Scan for the cell matching the given text and deliver its (X, Y) coordinate at center. 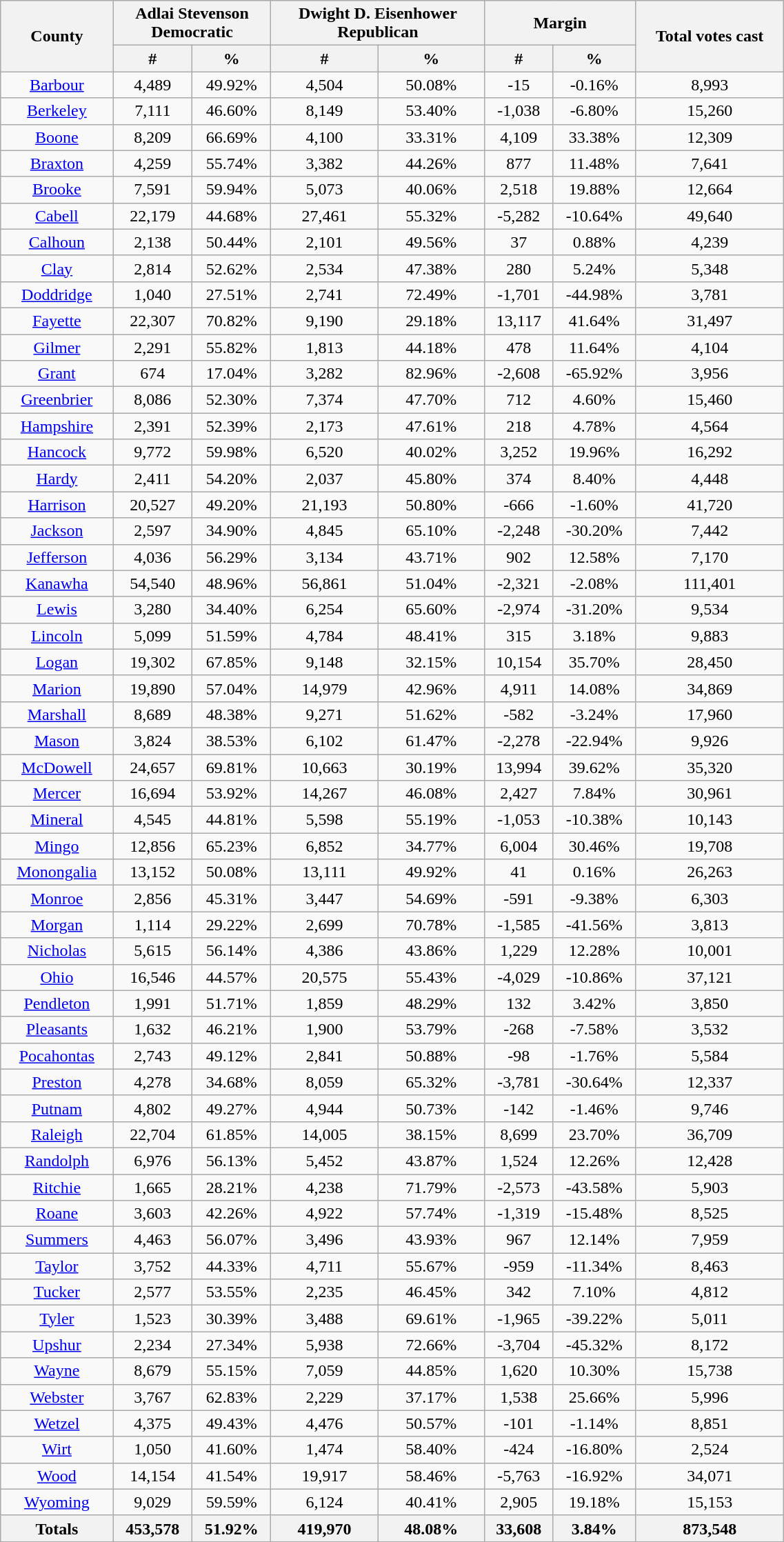
4,259 (152, 163)
3,532 (709, 1030)
1,050 (152, 1450)
19.18% (594, 1502)
-30.20% (594, 531)
55.15% (232, 1371)
-1.76% (594, 1056)
10.30% (594, 1371)
11.64% (594, 347)
3,813 (709, 925)
41.60% (232, 1450)
Putnam (57, 1108)
50.80% (432, 505)
1,620 (519, 1371)
30.46% (594, 846)
902 (519, 557)
4,564 (709, 426)
49.56% (432, 242)
12,428 (709, 1161)
51.04% (432, 583)
Hardy (57, 479)
2,814 (152, 268)
12,337 (709, 1082)
7,374 (324, 400)
2,234 (152, 1345)
44.81% (232, 820)
3,382 (324, 163)
-16.92% (594, 1476)
13,111 (324, 872)
8,209 (152, 137)
1,813 (324, 347)
Pocahontas (57, 1056)
-41.56% (594, 925)
-1.60% (594, 505)
16,292 (709, 452)
877 (519, 163)
66.69% (232, 137)
2,101 (324, 242)
4,100 (324, 137)
-43.58% (594, 1187)
132 (519, 1003)
7,442 (709, 531)
55.82% (232, 347)
2,427 (519, 794)
15,260 (709, 111)
Tucker (57, 1292)
1,538 (519, 1397)
16,546 (152, 977)
61.85% (232, 1134)
53.40% (432, 111)
5.24% (594, 268)
5,615 (152, 951)
20,527 (152, 505)
52.39% (232, 426)
2,841 (324, 1056)
Grant (57, 374)
-98 (519, 1056)
49,640 (709, 216)
-3,781 (519, 1082)
42.96% (432, 688)
34.90% (232, 531)
40.41% (432, 1502)
Kanawha (57, 583)
Mineral (57, 820)
12,856 (152, 846)
28.21% (232, 1187)
2,743 (152, 1056)
-591 (519, 899)
3,488 (324, 1319)
-1,319 (519, 1214)
0.16% (594, 872)
6,303 (709, 899)
Upshur (57, 1345)
14.08% (594, 688)
-1,965 (519, 1319)
2,856 (152, 899)
44.85% (432, 1371)
50.73% (432, 1108)
Wayne (57, 1371)
-44.98% (594, 294)
14,005 (324, 1134)
65.23% (232, 846)
3,850 (709, 1003)
6,124 (324, 1502)
4,944 (324, 1108)
5,073 (324, 190)
6,852 (324, 846)
67.85% (232, 662)
3,134 (324, 557)
1,900 (324, 1030)
4,463 (152, 1240)
7.84% (594, 794)
Barbour (57, 85)
65.32% (432, 1082)
Totals (57, 1528)
56.29% (232, 557)
51.92% (232, 1528)
-5,282 (519, 216)
48.08% (432, 1528)
3,252 (519, 452)
3.84% (594, 1528)
4,845 (324, 531)
72.49% (432, 294)
41.54% (232, 1476)
3,447 (324, 899)
22,307 (152, 321)
-1.46% (594, 1108)
Fayette (57, 321)
38.53% (232, 741)
4,911 (519, 688)
14,979 (324, 688)
2,138 (152, 242)
McDowell (57, 768)
-268 (519, 1030)
4.60% (594, 400)
49.27% (232, 1108)
48.38% (232, 714)
4,239 (709, 242)
59.59% (232, 1502)
7,641 (709, 163)
5,903 (709, 1187)
33,608 (519, 1528)
-16.80% (594, 1450)
50.44% (232, 242)
52.30% (232, 400)
-959 (519, 1266)
2,391 (152, 426)
5,011 (709, 1319)
27,461 (324, 216)
3,956 (709, 374)
8,699 (519, 1134)
-2.08% (594, 583)
Jefferson (57, 557)
30,961 (709, 794)
58.40% (432, 1450)
19.88% (594, 190)
-1,585 (519, 925)
Logan (57, 662)
37 (519, 242)
-7.58% (594, 1030)
2,411 (152, 479)
9,772 (152, 452)
17,960 (709, 714)
71.79% (432, 1187)
2,173 (324, 426)
39.62% (594, 768)
44.26% (432, 163)
9,029 (152, 1502)
51.71% (232, 1003)
13,117 (519, 321)
-31.20% (594, 610)
50.57% (432, 1423)
31,497 (709, 321)
7,591 (152, 190)
48.96% (232, 583)
2,037 (324, 479)
61.47% (432, 741)
Lewis (57, 610)
-1,038 (519, 111)
6,520 (324, 452)
72.66% (432, 1345)
967 (519, 1240)
-4,029 (519, 977)
43.87% (432, 1161)
35.70% (594, 662)
29.18% (432, 321)
1,632 (152, 1030)
3,603 (152, 1214)
26,263 (709, 872)
1,524 (519, 1161)
7,170 (709, 557)
3,280 (152, 610)
Berkeley (57, 111)
-424 (519, 1450)
6,976 (152, 1161)
10,143 (709, 820)
10,001 (709, 951)
2,699 (324, 925)
46.08% (432, 794)
1,991 (152, 1003)
4,545 (152, 820)
315 (519, 636)
49.20% (232, 505)
44.33% (232, 1266)
34.77% (432, 846)
-2,974 (519, 610)
478 (519, 347)
28,450 (709, 662)
Brooke (57, 190)
45.31% (232, 899)
12.28% (594, 951)
-2,573 (519, 1187)
Total votes cast (709, 36)
Morgan (57, 925)
43.71% (432, 557)
-582 (519, 714)
45.80% (432, 479)
4,386 (324, 951)
Wood (57, 1476)
59.98% (232, 452)
Summers (57, 1240)
10,154 (519, 662)
12,309 (709, 137)
3,767 (152, 1397)
43.93% (432, 1240)
15,460 (709, 400)
Margin (560, 23)
-6.80% (594, 111)
218 (519, 426)
55.67% (432, 1266)
9,926 (709, 741)
42.26% (232, 1214)
44.18% (432, 347)
82.96% (432, 374)
-2,608 (519, 374)
51.59% (232, 636)
52.62% (232, 268)
Roane (57, 1214)
6,254 (324, 610)
Harrison (57, 505)
46.45% (432, 1292)
56.14% (232, 951)
48.41% (432, 636)
4,504 (324, 85)
46.60% (232, 111)
Mercer (57, 794)
Jackson (57, 531)
-15 (519, 85)
-2,248 (519, 531)
19,302 (152, 662)
19,917 (324, 1476)
5,452 (324, 1161)
34,869 (709, 688)
65.60% (432, 610)
30.39% (232, 1319)
453,578 (152, 1528)
-22.94% (594, 741)
12,664 (709, 190)
8,172 (709, 1345)
Pleasants (57, 1030)
Nicholas (57, 951)
-5,763 (519, 1476)
Randolph (57, 1161)
27.34% (232, 1345)
Calhoun (57, 242)
69.61% (432, 1319)
1,523 (152, 1319)
419,970 (324, 1528)
57.04% (232, 688)
-9.38% (594, 899)
3,781 (709, 294)
Boone (57, 137)
10,663 (324, 768)
1,114 (152, 925)
4,711 (324, 1266)
14,267 (324, 794)
3,282 (324, 374)
4,784 (324, 636)
-15.48% (594, 1214)
2,229 (324, 1397)
2,518 (519, 190)
55.32% (432, 216)
69.81% (232, 768)
Webster (57, 1397)
5,584 (709, 1056)
37,121 (709, 977)
9,883 (709, 636)
2,577 (152, 1292)
37.17% (432, 1397)
Preston (57, 1082)
-2,321 (519, 583)
53.55% (232, 1292)
55.19% (432, 820)
Lincoln (57, 636)
14,154 (152, 1476)
1,859 (324, 1003)
11.48% (594, 163)
41.64% (594, 321)
1,040 (152, 294)
-1.14% (594, 1423)
49.12% (232, 1056)
111,401 (709, 583)
0.88% (594, 242)
Wetzel (57, 1423)
49.43% (232, 1423)
-2,278 (519, 741)
4,109 (519, 137)
Greenbrier (57, 400)
2,534 (324, 268)
55.43% (432, 977)
8,149 (324, 111)
Taylor (57, 1266)
3.42% (594, 1003)
5,348 (709, 268)
50.88% (432, 1056)
-10.86% (594, 977)
57.74% (432, 1214)
65.10% (432, 531)
53.92% (232, 794)
47.61% (432, 426)
8,993 (709, 85)
Tyler (57, 1319)
15,738 (709, 1371)
1,474 (324, 1450)
2,235 (324, 1292)
29.22% (232, 925)
-101 (519, 1423)
Hampshire (57, 426)
8.40% (594, 479)
Marshall (57, 714)
Raleigh (57, 1134)
2,524 (709, 1450)
13,152 (152, 872)
3,752 (152, 1266)
8,679 (152, 1371)
7,111 (152, 111)
54,540 (152, 583)
56.07% (232, 1240)
Ritchie (57, 1187)
41,720 (709, 505)
-11.34% (594, 1266)
4,104 (709, 347)
34.40% (232, 610)
12.26% (594, 1161)
-39.22% (594, 1319)
62.83% (232, 1397)
-3.24% (594, 714)
6,004 (519, 846)
21,193 (324, 505)
16,694 (152, 794)
7,059 (324, 1371)
70.82% (232, 321)
27.51% (232, 294)
4,802 (152, 1108)
34.68% (232, 1082)
54.69% (432, 899)
41 (519, 872)
12.58% (594, 557)
712 (519, 400)
33.31% (432, 137)
44.68% (232, 216)
35,320 (709, 768)
4,448 (709, 479)
53.79% (432, 1030)
36,709 (709, 1134)
9,271 (324, 714)
8,689 (152, 714)
5,938 (324, 1345)
674 (152, 374)
4,278 (152, 1082)
1,229 (519, 951)
7,959 (709, 1240)
19,708 (709, 846)
-1,701 (519, 294)
Clay (57, 268)
40.02% (432, 452)
56.13% (232, 1161)
47.70% (432, 400)
7.10% (594, 1292)
48.29% (432, 1003)
8,463 (709, 1266)
5,996 (709, 1397)
Ohio (57, 977)
8,086 (152, 400)
2,291 (152, 347)
4,922 (324, 1214)
Wyoming (57, 1502)
23.70% (594, 1134)
Adlai StevensonDemocratic (192, 23)
4.78% (594, 426)
34,071 (709, 1476)
4,375 (152, 1423)
873,548 (709, 1528)
-142 (519, 1108)
6,102 (324, 741)
3,824 (152, 741)
9,746 (709, 1108)
Braxton (57, 163)
4,476 (324, 1423)
-1,053 (519, 820)
55.74% (232, 163)
4,489 (152, 85)
Doddridge (57, 294)
47.38% (432, 268)
-3,704 (519, 1345)
15,153 (709, 1502)
22,704 (152, 1134)
2,905 (519, 1502)
Monroe (57, 899)
4,812 (709, 1292)
9,190 (324, 321)
Mingo (57, 846)
Pendleton (57, 1003)
46.21% (232, 1030)
30.19% (432, 768)
Cabell (57, 216)
8,059 (324, 1082)
38.15% (432, 1134)
374 (519, 479)
3,496 (324, 1240)
44.57% (232, 977)
280 (519, 268)
5,598 (324, 820)
2,597 (152, 531)
-0.16% (594, 85)
54.20% (232, 479)
-65.92% (594, 374)
8,525 (709, 1214)
1,665 (152, 1187)
3.18% (594, 636)
9,534 (709, 610)
9,148 (324, 662)
-10.64% (594, 216)
Wirt (57, 1450)
8,851 (709, 1423)
4,036 (152, 557)
Gilmer (57, 347)
Hancock (57, 452)
43.86% (432, 951)
56,861 (324, 583)
Mason (57, 741)
Dwight D. EisenhowerRepublican (378, 23)
17.04% (232, 374)
5,099 (152, 636)
24,657 (152, 768)
70.78% (432, 925)
40.06% (432, 190)
12.14% (594, 1240)
342 (519, 1292)
-45.32% (594, 1345)
-10.38% (594, 820)
4,238 (324, 1187)
20,575 (324, 977)
19.96% (594, 452)
33.38% (594, 137)
58.46% (432, 1476)
13,994 (519, 768)
19,890 (152, 688)
County (57, 36)
32.15% (432, 662)
Monongalia (57, 872)
59.94% (232, 190)
25.66% (594, 1397)
-666 (519, 505)
Marion (57, 688)
22,179 (152, 216)
2,741 (324, 294)
-30.64% (594, 1082)
51.62% (432, 714)
